Pinpoint the cell where the given text exists, returning its (x, y) midpoint coordinate. 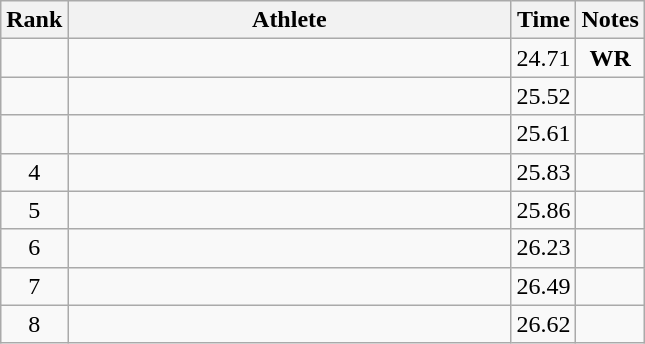
6 (34, 248)
25.52 (544, 96)
24.71 (544, 58)
5 (34, 210)
7 (34, 286)
Notes (610, 20)
Rank (34, 20)
25.61 (544, 134)
26.62 (544, 324)
26.49 (544, 286)
26.23 (544, 248)
Time (544, 20)
WR (610, 58)
25.86 (544, 210)
8 (34, 324)
25.83 (544, 172)
4 (34, 172)
Athlete (290, 20)
